Scan for the cell matching the given text and deliver its (X, Y) coordinate at center. 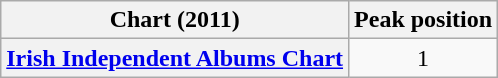
Chart (2011) (175, 20)
1 (424, 58)
Irish Independent Albums Chart (175, 58)
Peak position (424, 20)
